Provide the [x, y] coordinate of the cell's center where the given text is located.  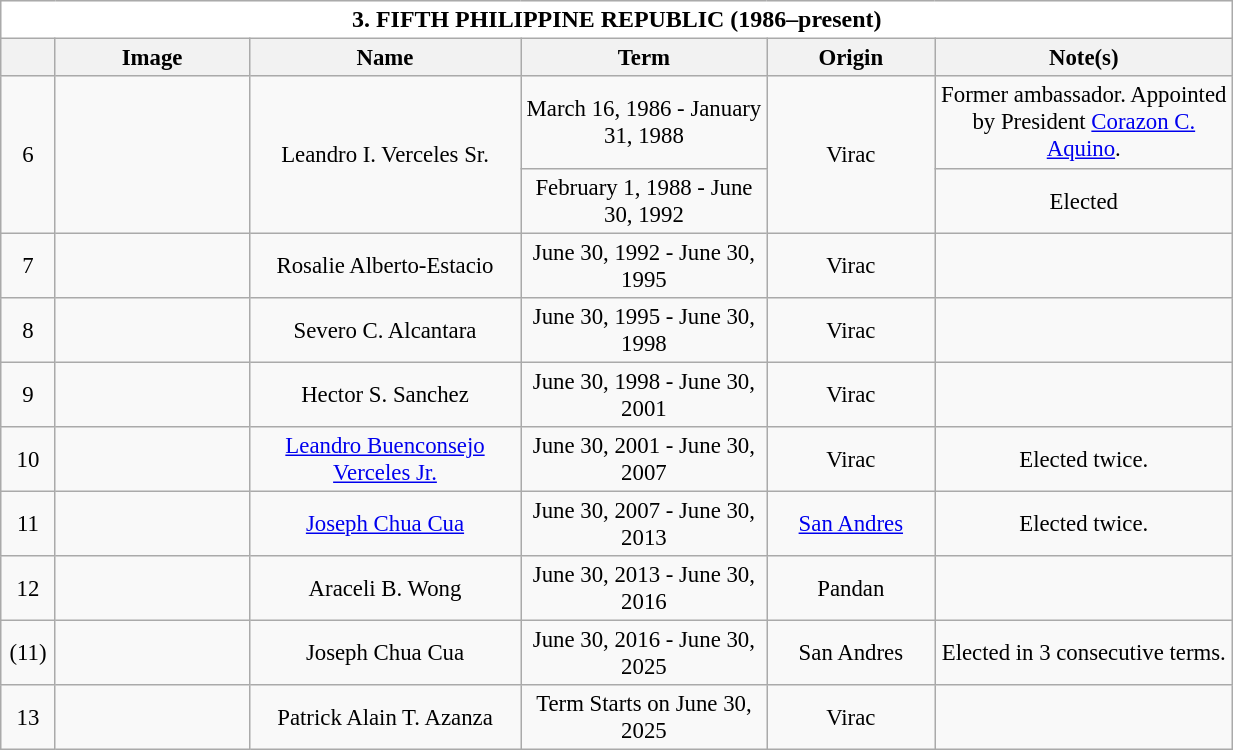
Note(s) [1084, 58]
8 [28, 330]
Pandan [851, 588]
Severo C. Alcantara [385, 330]
6 [28, 155]
June 30, 1995 - June 30, 1998 [644, 330]
Leandro I. Verceles Sr. [385, 155]
June 30, 2016 - June 30, 2025 [644, 652]
Former ambassador. Appointed by President Corazon C. Aquino. [1084, 123]
12 [28, 588]
Elected [1084, 200]
Rosalie Alberto-Estacio [385, 266]
7 [28, 266]
10 [28, 460]
11 [28, 524]
June 30, 2001 - June 30, 2007 [644, 460]
Leandro Buenconsejo Verceles Jr. [385, 460]
February 1, 1988 - June 30, 1992 [644, 200]
June 30, 2013 - June 30, 2016 [644, 588]
June 30, 1998 - June 30, 2001 [644, 394]
Origin [851, 58]
Patrick Alain T. Azanza [385, 718]
9 [28, 394]
June 30, 2007 - June 30, 2013 [644, 524]
Term [644, 58]
March 16, 1986 - January 31, 1988 [644, 123]
Hector S. Sanchez [385, 394]
Elected in 3 consecutive terms. [1084, 652]
(11) [28, 652]
Name [385, 58]
Image [152, 58]
June 30, 1992 - June 30, 1995 [644, 266]
Araceli B. Wong [385, 588]
Term Starts on June 30, 2025 [644, 718]
13 [28, 718]
3. FIFTH PHILIPPINE REPUBLIC (1986–present) [617, 20]
